Capture the cell that displays the provided text and extract its [x, y] central coordinate. 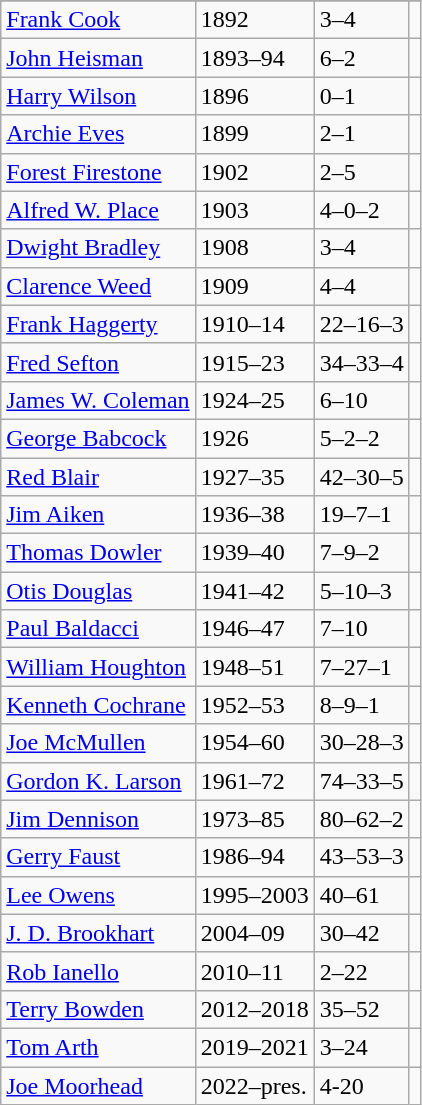
22–16–3 [362, 324]
Gordon K. Larson [98, 781]
1954–60 [254, 743]
7–27–1 [362, 667]
2010–11 [254, 971]
7–10 [362, 629]
1924–25 [254, 400]
1952–53 [254, 705]
1899 [254, 134]
1926 [254, 438]
80–62–2 [362, 819]
5–2–2 [362, 438]
Joe McMullen [98, 743]
1908 [254, 248]
4-20 [362, 1085]
Joe Moorhead [98, 1085]
Archie Eves [98, 134]
1946–47 [254, 629]
19–7–1 [362, 515]
1939–40 [254, 553]
6–2 [362, 58]
1903 [254, 210]
1902 [254, 172]
1893–94 [254, 58]
Alfred W. Place [98, 210]
2019–2021 [254, 1047]
Jim Aiken [98, 515]
7–9–2 [362, 553]
Terry Bowden [98, 1009]
1936–38 [254, 515]
Paul Baldacci [98, 629]
40–61 [362, 895]
30–42 [362, 933]
1995–2003 [254, 895]
1986–94 [254, 857]
2–5 [362, 172]
2004–09 [254, 933]
Thomas Dowler [98, 553]
Jim Dennison [98, 819]
2–22 [362, 971]
1927–35 [254, 477]
John Heisman [98, 58]
1892 [254, 20]
8–9–1 [362, 705]
Rob Ianello [98, 971]
1915–23 [254, 362]
Frank Haggerty [98, 324]
Frank Cook [98, 20]
Otis Douglas [98, 591]
35–52 [362, 1009]
William Houghton [98, 667]
2012–2018 [254, 1009]
1948–51 [254, 667]
Tom Arth [98, 1047]
Lee Owens [98, 895]
3–24 [362, 1047]
1896 [254, 96]
1961–72 [254, 781]
1910–14 [254, 324]
4–4 [362, 286]
George Babcock [98, 438]
Forest Firestone [98, 172]
1941–42 [254, 591]
J. D. Brookhart [98, 933]
43–53–3 [362, 857]
6–10 [362, 400]
30–28–3 [362, 743]
Fred Sefton [98, 362]
Dwight Bradley [98, 248]
4–0–2 [362, 210]
5–10–3 [362, 591]
42–30–5 [362, 477]
James W. Coleman [98, 400]
Clarence Weed [98, 286]
1973–85 [254, 819]
1909 [254, 286]
0–1 [362, 96]
2022–pres. [254, 1085]
Kenneth Cochrane [98, 705]
Harry Wilson [98, 96]
Gerry Faust [98, 857]
Red Blair [98, 477]
34–33–4 [362, 362]
2–1 [362, 134]
74–33–5 [362, 781]
